Identify which cell holds the provided text, then report its (x, y) central coordinate. 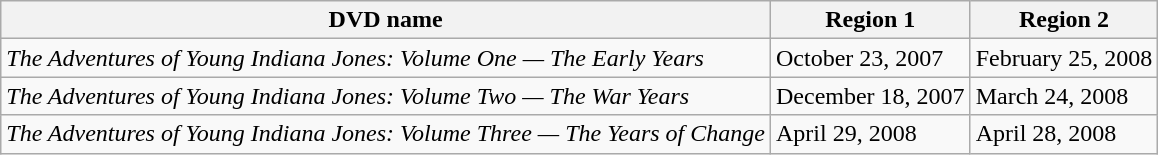
Region 1 (870, 20)
The Adventures of Young Indiana Jones: Volume One — The Early Years (386, 58)
December 18, 2007 (870, 96)
March 24, 2008 (1064, 96)
October 23, 2007 (870, 58)
DVD name (386, 20)
February 25, 2008 (1064, 58)
April 28, 2008 (1064, 134)
The Adventures of Young Indiana Jones: Volume Three — The Years of Change (386, 134)
April 29, 2008 (870, 134)
The Adventures of Young Indiana Jones: Volume Two — The War Years (386, 96)
Region 2 (1064, 20)
